Pinpoint the cell where the given text exists, returning its [X, Y] midpoint coordinate. 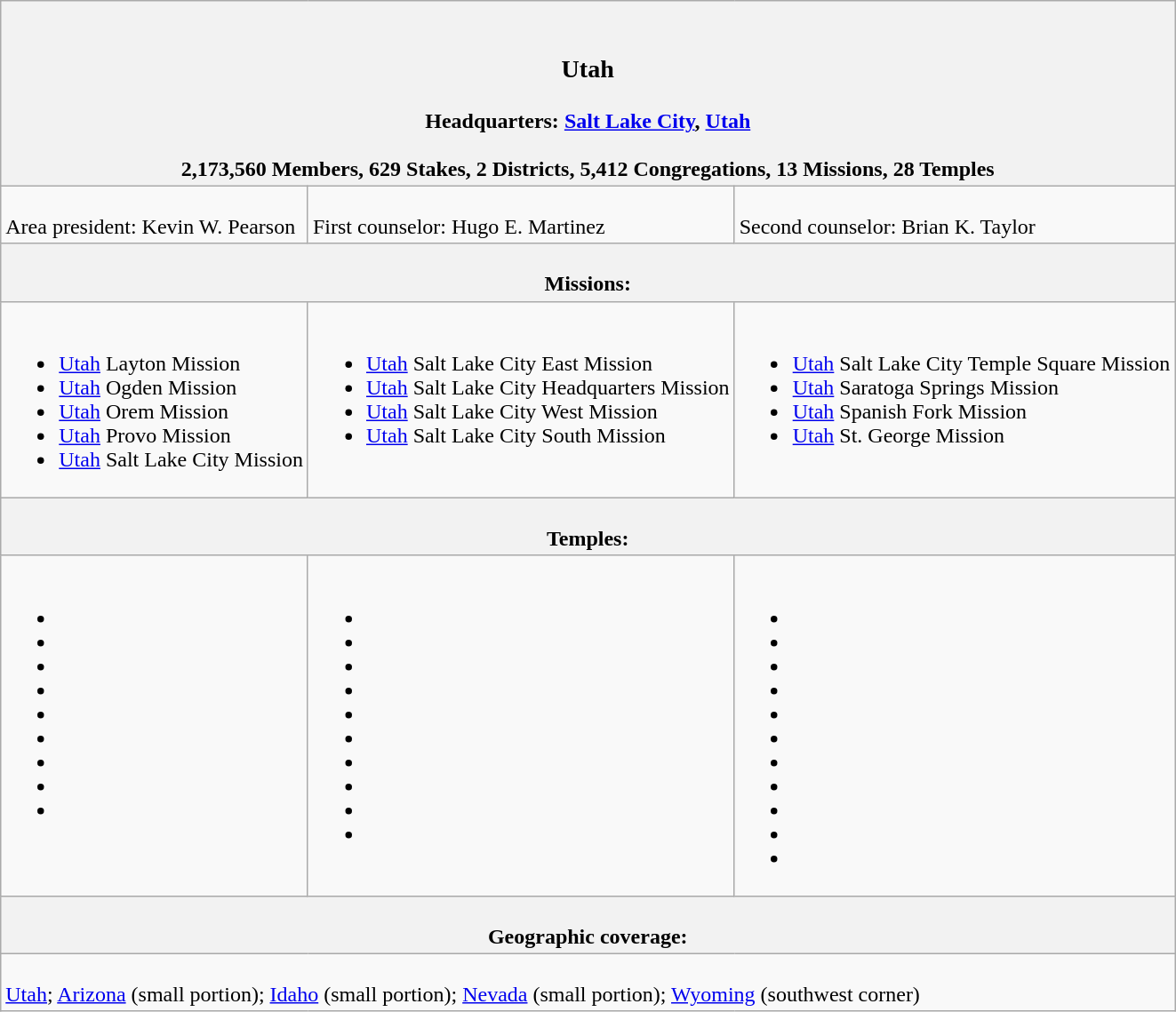
Missions: [588, 272]
Utah Salt Lake City Temple Square MissionUtah Saratoga Springs MissionUtah Spanish Fork MissionUtah St. George Mission [955, 400]
Utah; Arizona (small portion); Idaho (small portion); Nevada (small portion); Wyoming (southwest corner) [588, 983]
Second counselor: Brian K. Taylor [955, 215]
Utah Layton MissionUtah Ogden MissionUtah Orem MissionUtah Provo MissionUtah Salt Lake City Mission [155, 400]
Area president: Kevin W. Pearson [155, 215]
Utah Salt Lake City East MissionUtah Salt Lake City Headquarters MissionUtah Salt Lake City West MissionUtah Salt Lake City South Mission [521, 400]
First counselor: Hugo E. Martinez [521, 215]
Geographic coverage: [588, 924]
UtahHeadquarters: Salt Lake City, Utah2,173,560 Members, 629 Stakes, 2 Districts, 5,412 Congregations, 13 Missions, 28 Temples [588, 93]
Temples: [588, 526]
